Output the [X, Y] coordinate of the center of the cell containing the given text.  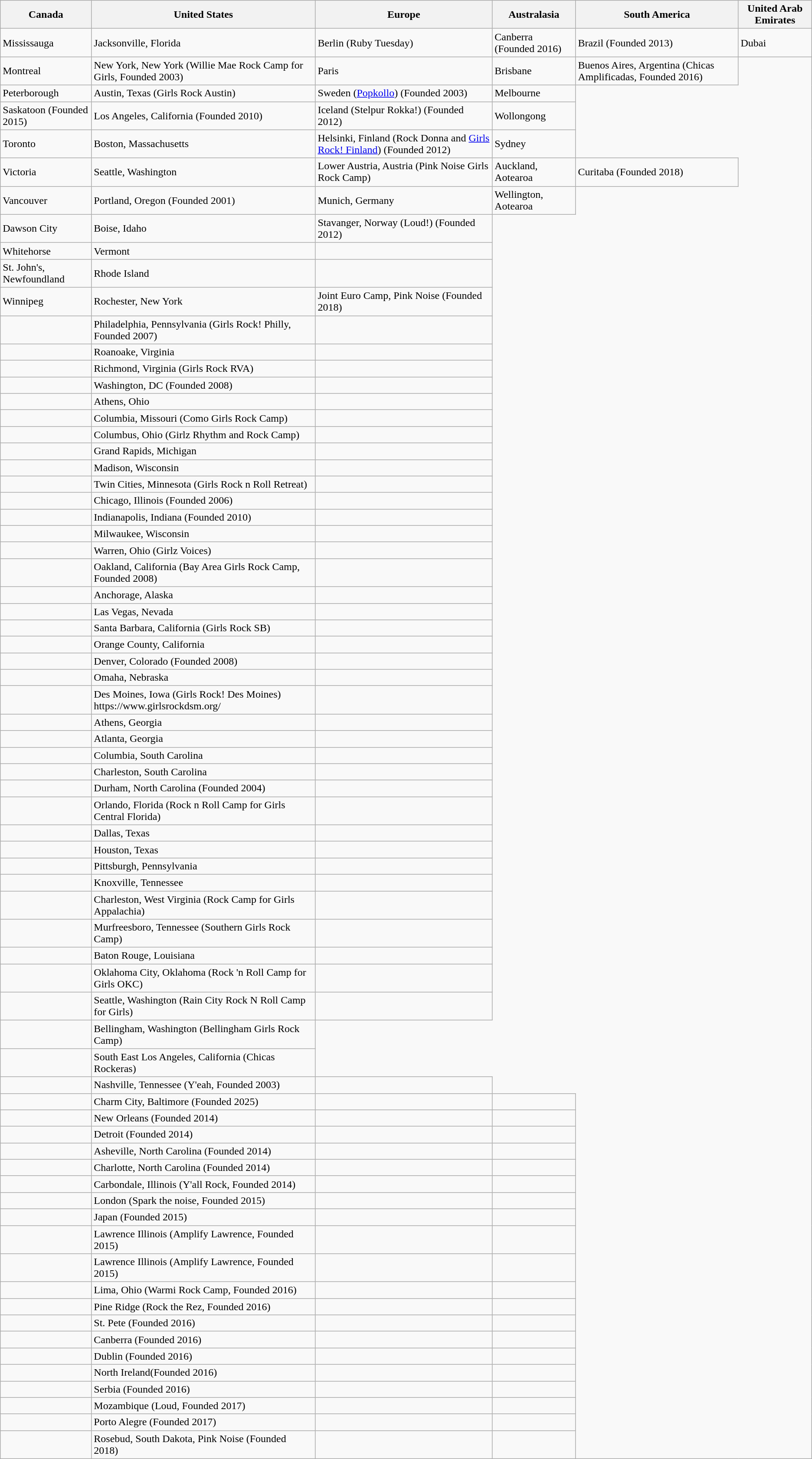
United States [203, 15]
Austin, Texas (Girls Rock Austin) [203, 93]
Curitaba (Founded 2018) [657, 172]
Whitehorse [46, 251]
Omaha, Nebraska [203, 678]
Twin Cities, Minnesota (Girls Rock n Roll Retreat) [203, 484]
Orange County, California [203, 645]
Athens, Ohio [203, 402]
Las Vegas, Nevada [203, 611]
Roanoake, Virginia [203, 352]
Berlin (Ruby Tuesday) [404, 43]
Australasia [534, 15]
Dublin (Founded 2016) [203, 1356]
Brisbane [534, 71]
Santa Barbara, California (Girls Rock SB) [203, 628]
Columbus, Ohio (Girlz Rhythm and Rock Camp) [203, 435]
Pittsburgh, Pennsylvania [203, 866]
Columbia, South Carolina [203, 755]
Washington, DC (Founded 2008) [203, 385]
Peterborough [46, 93]
Lima, Ohio (Warmi Rock Camp, Founded 2016) [203, 1290]
Dubai [775, 43]
Vancouver [46, 200]
Dawson City [46, 228]
Asheville, North Carolina (Founded 2014) [203, 1151]
Denver, Colorado (Founded 2008) [203, 661]
Victoria [46, 172]
Chicago, Illinois (Founded 2006) [203, 501]
Saskatoon (Founded 2015) [46, 115]
Canada [46, 15]
Murfreesboro, Tennessee (Southern Girls Rock Camp) [203, 934]
Auckland, Aotearoa [534, 172]
Detroit (Founded 2014) [203, 1134]
North Ireland(Founded 2016) [203, 1373]
Columbia, Missouri (Como Girls Rock Camp) [203, 418]
Dallas, Texas [203, 833]
Paris [404, 71]
Portland, Oregon (Founded 2001) [203, 200]
Knoxville, Tennessee [203, 882]
Warren, Ohio (Girlz Voices) [203, 550]
Nashville, Tennessee (Y'eah, Founded 2003) [203, 1085]
Durham, North Carolina (Founded 2004) [203, 788]
Rhode Island [203, 273]
Melbourne [534, 93]
Brazil (Founded 2013) [657, 43]
Helsinki, Finland (Rock Donna and Girls Rock! Finland) (Founded 2012) [404, 144]
Montreal [46, 71]
Des Moines, Iowa (Girls Rock! Des Moines) https://www.girlsrockdsm.org/ [203, 700]
Madison, Wisconsin [203, 468]
Wellington, Aotearoa [534, 200]
Wollongong [534, 115]
Porto Alegre (Founded 2017) [203, 1422]
Sydney [534, 144]
Oklahoma City, Oklahoma (Rock 'n Roll Camp for Girls OKC) [203, 978]
Europe [404, 15]
South America [657, 15]
Joint Euro Camp, Pink Noise (Founded 2018) [404, 301]
Baton Rouge, Louisiana [203, 956]
Philadelphia, Pennsylvania (Girls Rock! Philly, Founded 2007) [203, 330]
Atlanta, Georgia [203, 739]
Seattle, Washington [203, 172]
Richmond, Virginia (Girls Rock RVA) [203, 369]
Charm City, Baltimore (Founded 2025) [203, 1102]
Rochester, New York [203, 301]
St. John's, Newfoundland [46, 273]
Serbia (Founded 2016) [203, 1389]
Lower Austria, Austria (Pink Noise Girls Rock Camp) [404, 172]
Charleston, South Carolina [203, 772]
Jacksonville, Florida [203, 43]
Vermont [203, 251]
Charlotte, North Carolina (Founded 2014) [203, 1167]
New Orleans (Founded 2014) [203, 1118]
Anchorage, Alaska [203, 595]
Bellingham, Washington (Bellingham Girls Rock Camp) [203, 1034]
Mozambique (Loud, Founded 2017) [203, 1406]
Athens, Georgia [203, 722]
London (Spark the noise, Founded 2015) [203, 1200]
Charleston, West Virginia (Rock Camp for Girls Appalachia) [203, 905]
Milwaukee, Wisconsin [203, 534]
Winnipeg [46, 301]
Boise, Idaho [203, 228]
Los Angeles, California (Founded 2010) [203, 115]
Boston, Massachusetts [203, 144]
Pine Ridge (Rock the Rez, Founded 2016) [203, 1307]
Munich, Germany [404, 200]
New York, New York (Willie Mae Rock Camp for Girls, Founded 2003) [203, 71]
Houston, Texas [203, 849]
Sweden (Popkollo) (Founded 2003) [404, 93]
Toronto [46, 144]
South East Los Angeles, California (Chicas Rockeras) [203, 1063]
Mississauga [46, 43]
Rosebud, South Dakota, Pink Noise (Founded 2018) [203, 1445]
Carbondale, Illinois (Y'all Rock, Founded 2014) [203, 1184]
Japan (Founded 2015) [203, 1217]
Indianapolis, Indiana (Founded 2010) [203, 517]
United Arab Emirates [775, 15]
Seattle, Washington (Rain City Rock N Roll Camp for Girls) [203, 1007]
Iceland (Stelpur Rokka!) (Founded 2012) [404, 115]
Grand Rapids, Michigan [203, 451]
Orlando, Florida (Rock n Roll Camp for Girls Central Florida) [203, 810]
Stavanger, Norway (Loud!) (Founded 2012) [404, 228]
St. Pete (Founded 2016) [203, 1323]
Buenos Aires, Argentina (Chicas Amplificadas, Founded 2016) [657, 71]
Oakland, California (Bay Area Girls Rock Camp, Founded 2008) [203, 573]
